Extract the [x, y] coordinate from the center of the cell holding the provided text.  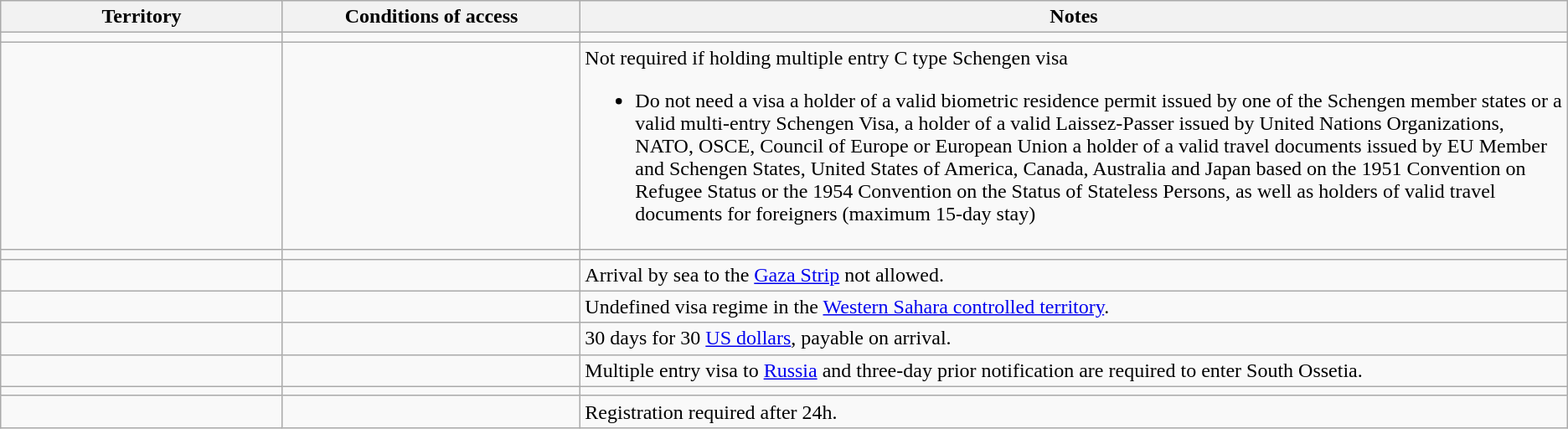
Territory [142, 17]
Multiple entry visa to Russia and three-day prior notification are required to enter South Ossetia. [1074, 370]
Conditions of access [431, 17]
Notes [1074, 17]
30 days for 30 US dollars, payable on arrival. [1074, 339]
Arrival by sea to the Gaza Strip not allowed. [1074, 275]
Registration required after 24h. [1074, 411]
Undefined visa regime in the Western Sahara controlled territory. [1074, 307]
